Capture the cell that displays the provided text and extract its [x, y] central coordinate. 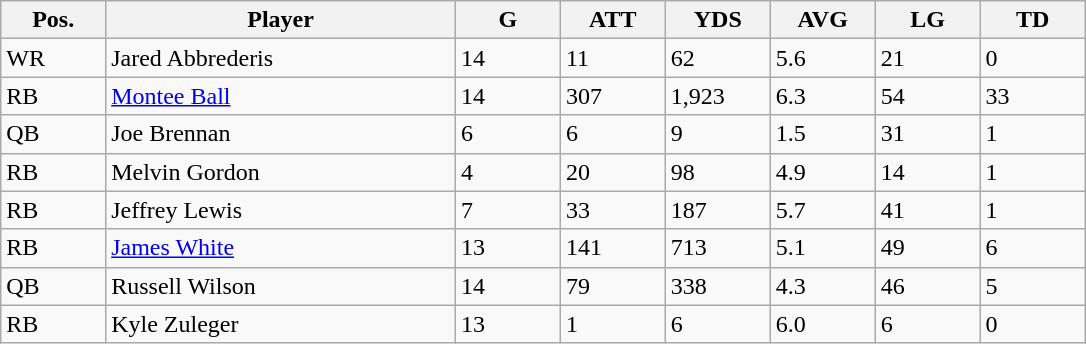
98 [718, 172]
21 [928, 58]
5.7 [822, 210]
4.9 [822, 172]
338 [718, 286]
62 [718, 58]
James White [281, 248]
49 [928, 248]
ATT [612, 20]
5.6 [822, 58]
307 [612, 96]
Pos. [54, 20]
46 [928, 286]
4 [508, 172]
Kyle Zuleger [281, 324]
Joe Brennan [281, 134]
Melvin Gordon [281, 172]
1,923 [718, 96]
20 [612, 172]
4.3 [822, 286]
713 [718, 248]
11 [612, 58]
5 [1032, 286]
Russell Wilson [281, 286]
7 [508, 210]
LG [928, 20]
9 [718, 134]
TD [1032, 20]
141 [612, 248]
Player [281, 20]
AVG [822, 20]
6.0 [822, 324]
Jared Abbrederis [281, 58]
Montee Ball [281, 96]
WR [54, 58]
41 [928, 210]
1.5 [822, 134]
5.1 [822, 248]
54 [928, 96]
YDS [718, 20]
187 [718, 210]
6.3 [822, 96]
31 [928, 134]
Jeffrey Lewis [281, 210]
79 [612, 286]
G [508, 20]
